Detect which cell encompasses the target text, then output its (x, y) center coordinate. 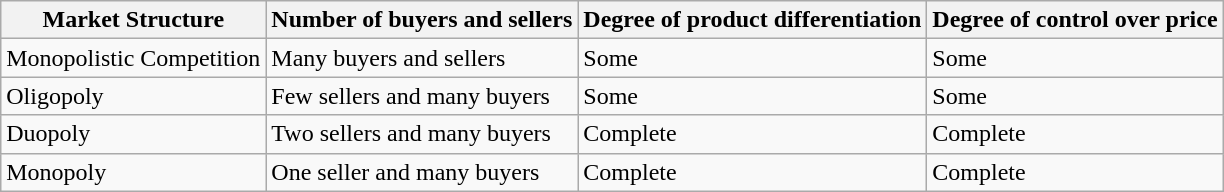
Market Structure (134, 20)
Number of buyers and sellers (422, 20)
Monopolistic Competition (134, 58)
Many buyers and sellers (422, 58)
Few sellers and many buyers (422, 96)
Degree of product differentiation (752, 20)
Oligopoly (134, 96)
Degree of control over price (1075, 20)
One seller and many buyers (422, 172)
Duopoly (134, 134)
Monopoly (134, 172)
Two sellers and many buyers (422, 134)
